Pinpoint the cell where the given text exists, returning its (X, Y) midpoint coordinate. 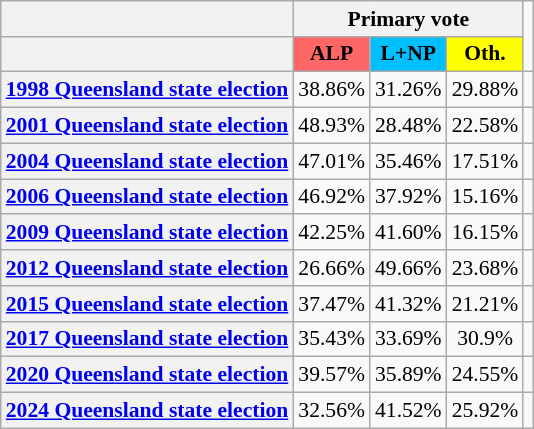
37.92% (408, 196)
15.16% (486, 196)
24.55% (486, 375)
2004 Queensland state election (148, 161)
Oth. (486, 54)
2024 Queensland state election (148, 410)
41.32% (408, 303)
16.15% (486, 232)
17.51% (486, 161)
28.48% (408, 125)
Primary vote (408, 18)
47.01% (332, 161)
L+NP (408, 54)
1998 Queensland state election (148, 90)
37.47% (332, 303)
49.66% (408, 268)
38.86% (332, 90)
25.92% (486, 410)
ALP (332, 54)
2001 Queensland state election (148, 125)
35.46% (408, 161)
21.21% (486, 303)
35.89% (408, 375)
32.56% (332, 410)
2009 Queensland state election (148, 232)
42.25% (332, 232)
23.68% (486, 268)
22.58% (486, 125)
2017 Queensland state election (148, 339)
48.93% (332, 125)
2012 Queensland state election (148, 268)
29.88% (486, 90)
26.66% (332, 268)
2015 Queensland state election (148, 303)
35.43% (332, 339)
46.92% (332, 196)
2020 Queensland state election (148, 375)
41.60% (408, 232)
30.9% (486, 339)
41.52% (408, 410)
39.57% (332, 375)
31.26% (408, 90)
33.69% (408, 339)
2006 Queensland state election (148, 196)
